Capture the cell that displays the provided text and extract its [X, Y] central coordinate. 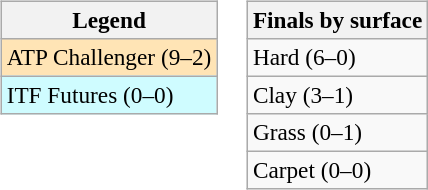
Hard (6–0) [337, 57]
ITF Futures (0–0) [108, 95]
Clay (3–1) [337, 95]
Carpet (0–0) [337, 171]
Finals by surface [337, 20]
Legend [108, 20]
ATP Challenger (9–2) [108, 57]
Grass (0–1) [337, 133]
